Return (X, Y) of the center of cell containing provided text 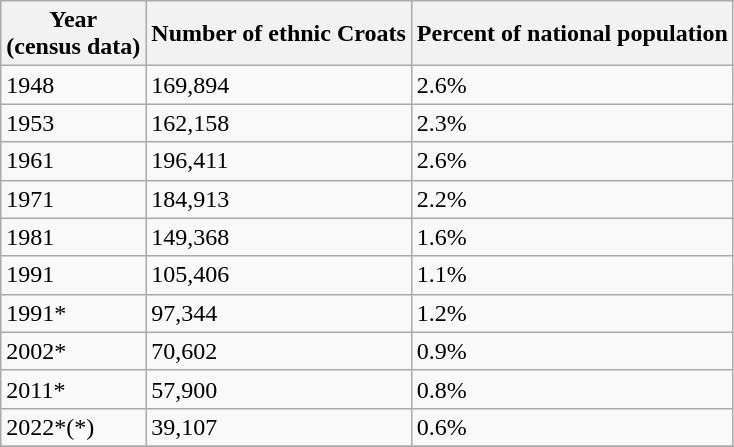
184,913 (279, 199)
2.3% (572, 123)
1.1% (572, 275)
Year(census data) (74, 34)
196,411 (279, 161)
0.9% (572, 351)
1953 (74, 123)
105,406 (279, 275)
1991 (74, 275)
2.2% (572, 199)
39,107 (279, 427)
70,602 (279, 351)
57,900 (279, 389)
162,158 (279, 123)
1948 (74, 85)
1.2% (572, 313)
169,894 (279, 85)
1991* (74, 313)
Percent of national population (572, 34)
1.6% (572, 237)
0.6% (572, 427)
2011* (74, 389)
2022*(*) (74, 427)
2002* (74, 351)
97,344 (279, 313)
149,368 (279, 237)
Number of ethnic Croats (279, 34)
1971 (74, 199)
0.8% (572, 389)
1961 (74, 161)
1981 (74, 237)
